Provide the (x, y) coordinate of the cell's center where the given text is located.  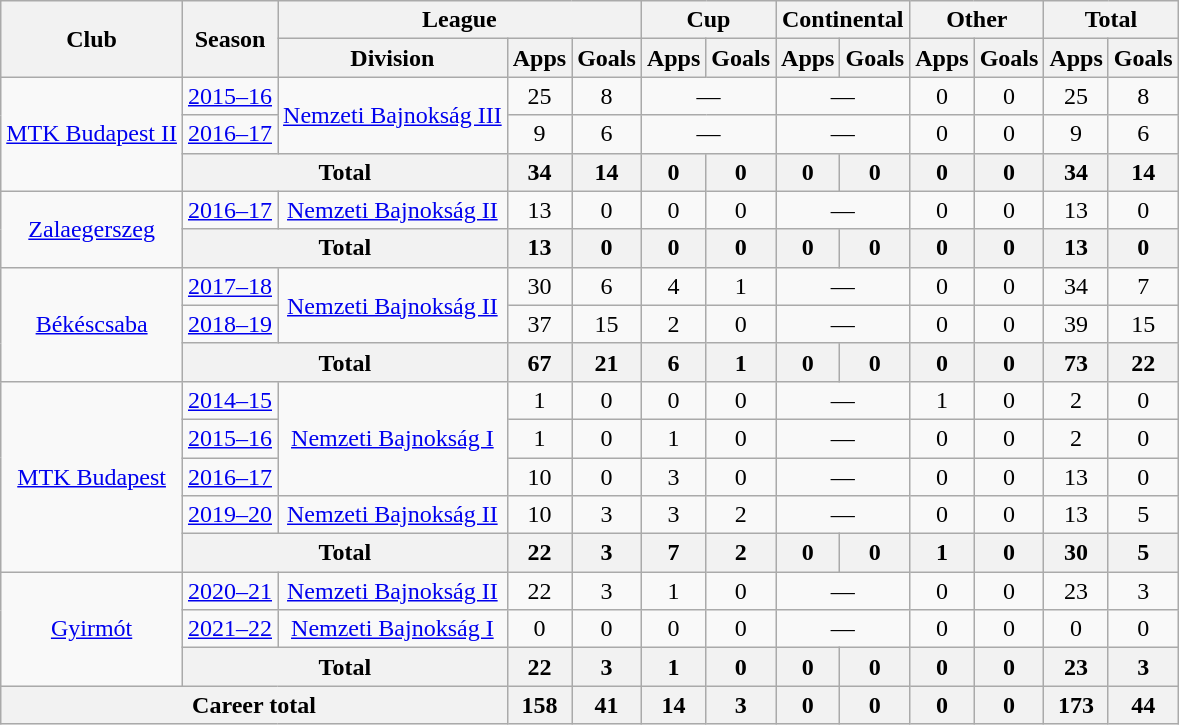
Nemzeti Bajnokság III (393, 115)
67 (539, 362)
Club (92, 39)
73 (1076, 362)
44 (1143, 705)
2019–20 (230, 515)
158 (539, 705)
173 (1076, 705)
2021–22 (230, 629)
Season (230, 39)
MTK Budapest II (92, 134)
Gyirmót (92, 629)
2014–15 (230, 400)
Békéscsaba (92, 324)
Other (977, 20)
Cup (708, 20)
2017–18 (230, 286)
4 (673, 286)
Zalaegerszeg (92, 229)
League (460, 20)
2020–21 (230, 591)
Division (393, 58)
Career total (254, 705)
37 (539, 324)
21 (607, 362)
39 (1076, 324)
Continental (843, 20)
MTK Budapest (92, 476)
2018–19 (230, 324)
41 (607, 705)
